Locate the cell with the specified text and output its [X, Y] center coordinate. 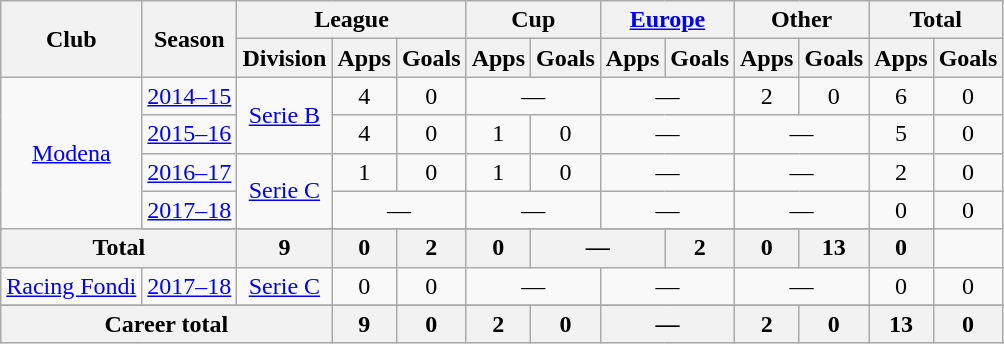
5 [901, 134]
6 [901, 96]
2015–16 [190, 134]
Division [284, 58]
2016–17 [190, 172]
Season [190, 39]
League [352, 20]
Career total [166, 324]
Other [802, 20]
Europe [667, 20]
Serie B [284, 115]
Modena [72, 153]
Cup [533, 20]
Racing Fondi [72, 286]
2014–15 [190, 96]
Club [72, 39]
